Pinpoint the cell where the given text exists, returning its [x, y] midpoint coordinate. 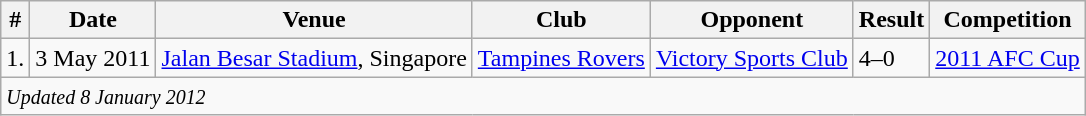
Club [561, 20]
3 May 2011 [93, 58]
Result [891, 20]
4–0 [891, 58]
Opponent [752, 20]
Victory Sports Club [752, 58]
Venue [314, 20]
Tampines Rovers [561, 58]
Competition [1008, 20]
Jalan Besar Stadium, Singapore [314, 58]
# [16, 20]
Updated 8 January 2012 [544, 96]
1. [16, 58]
Date [93, 20]
2011 AFC Cup [1008, 58]
